Identify which cell holds the provided text, then report its (X, Y) central coordinate. 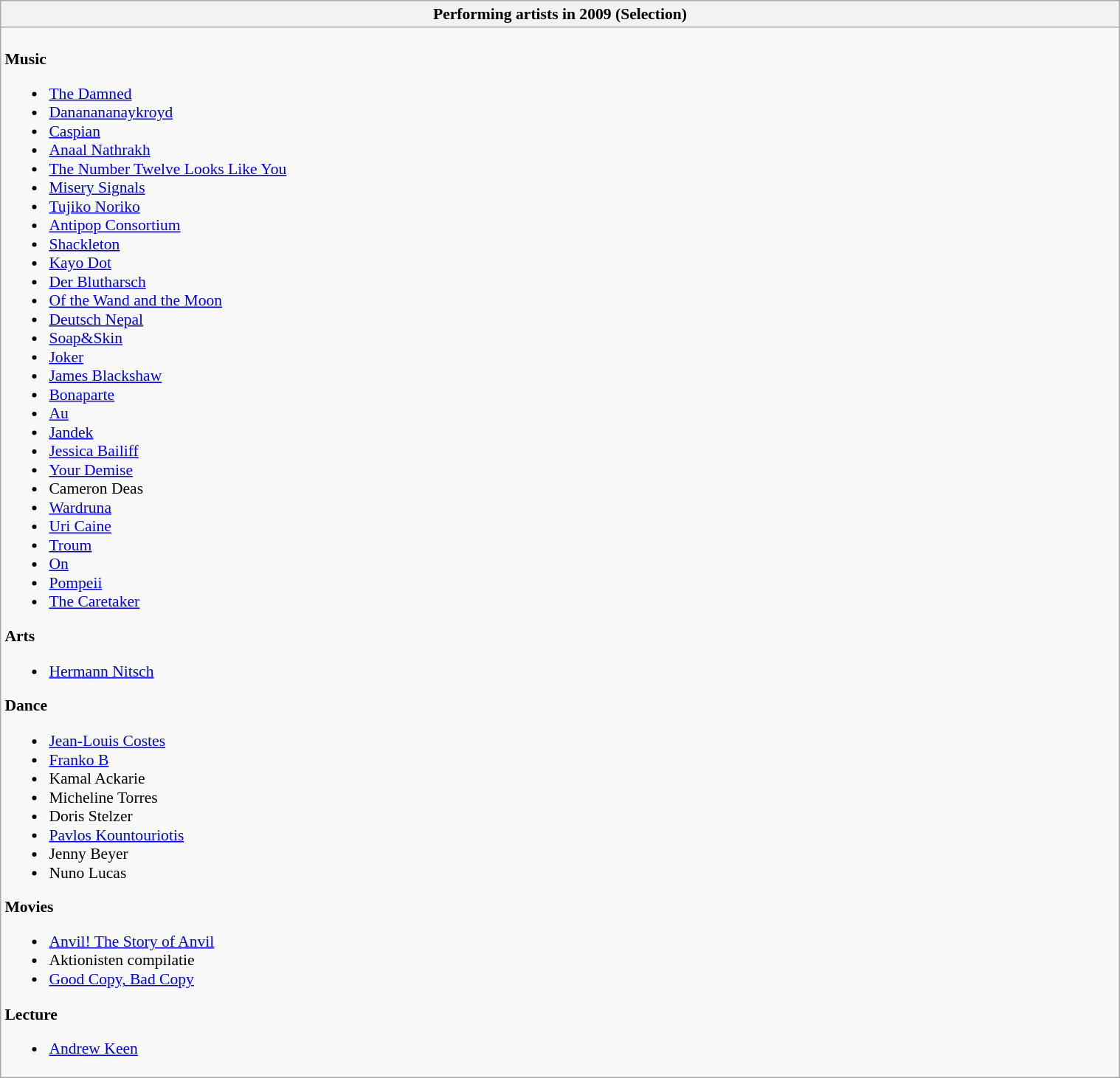
Performing artists in 2009 (Selection) (559, 14)
